Return [X, Y] of the center of cell containing provided text 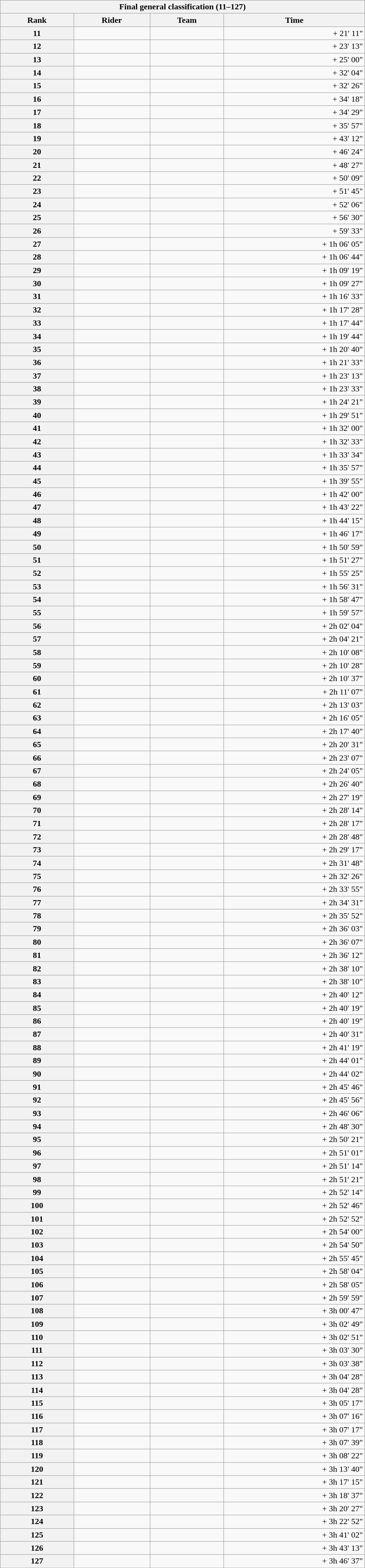
+ 2h 29' 17" [294, 850]
+ 2h 28' 17" [294, 824]
+ 35' 57" [294, 125]
+ 2h 33' 55" [294, 889]
76 [37, 889]
+ 3h 13' 40" [294, 1469]
54 [37, 600]
59 [37, 665]
85 [37, 1008]
95 [37, 1140]
+ 3h 08' 22" [294, 1456]
98 [37, 1179]
44 [37, 468]
+ 1h 19' 44" [294, 336]
126 [37, 1548]
+ 1h 17' 44" [294, 323]
+ 1h 51' 27" [294, 560]
65 [37, 744]
105 [37, 1271]
125 [37, 1535]
+ 3h 02' 49" [294, 1324]
+ 3h 20' 27" [294, 1508]
80 [37, 942]
+ 1h 23' 13" [294, 375]
+ 2h 46' 06" [294, 1113]
+ 59' 33" [294, 231]
+ 1h 39' 55" [294, 481]
+ 48' 27" [294, 165]
+ 2h 52' 46" [294, 1205]
Final general classification (11–127) [182, 7]
+ 3h 43' 13" [294, 1548]
+ 32' 26" [294, 86]
92 [37, 1100]
+ 56' 30" [294, 218]
67 [37, 771]
88 [37, 1048]
12 [37, 46]
+ 3h 41' 02" [294, 1535]
+ 51' 45" [294, 191]
122 [37, 1495]
60 [37, 679]
63 [37, 718]
+ 3h 03' 30" [294, 1350]
56 [37, 626]
119 [37, 1456]
+ 1h 50' 59" [294, 547]
+ 1h 09' 19" [294, 270]
+ 21' 11" [294, 33]
102 [37, 1232]
+ 2h 23' 07" [294, 758]
+ 2h 28' 14" [294, 810]
+ 1h 09' 27" [294, 283]
30 [37, 283]
+ 2h 13' 03" [294, 705]
21 [37, 165]
91 [37, 1087]
+ 34' 29" [294, 112]
+ 2h 16' 05" [294, 718]
112 [37, 1363]
+ 1h 06' 44" [294, 257]
+ 1h 58' 47" [294, 600]
+ 2h 54' 50" [294, 1245]
+ 2h 41' 19" [294, 1048]
39 [37, 402]
51 [37, 560]
50 [37, 547]
+ 2h 31' 48" [294, 863]
108 [37, 1311]
23 [37, 191]
+ 2h 58' 05" [294, 1285]
106 [37, 1285]
46 [37, 494]
87 [37, 1034]
+ 2h 20' 31" [294, 744]
+ 3h 07' 39" [294, 1443]
+ 1h 46' 17" [294, 534]
27 [37, 244]
114 [37, 1390]
117 [37, 1430]
94 [37, 1126]
+ 2h 36' 07" [294, 942]
18 [37, 125]
+ 1h 06' 05" [294, 244]
+ 3h 18' 37" [294, 1495]
+ 1h 55' 25" [294, 573]
61 [37, 692]
124 [37, 1522]
32 [37, 310]
+ 3h 07' 16" [294, 1416]
+ 2h 58' 04" [294, 1271]
16 [37, 99]
+ 1h 32' 00" [294, 428]
107 [37, 1298]
22 [37, 178]
+ 1h 21' 33" [294, 362]
+ 2h 51' 14" [294, 1166]
121 [37, 1482]
Time [294, 20]
15 [37, 86]
+ 2h 11' 07" [294, 692]
+ 2h 36' 03" [294, 929]
36 [37, 362]
68 [37, 784]
120 [37, 1469]
+ 34' 18" [294, 99]
69 [37, 797]
77 [37, 903]
+ 50' 09" [294, 178]
100 [37, 1205]
43 [37, 455]
Rider [112, 20]
58 [37, 652]
+ 2h 28' 48" [294, 837]
+ 2h 27' 19" [294, 797]
+ 3h 46' 37" [294, 1561]
+ 1h 33' 34" [294, 455]
+ 32' 04" [294, 73]
26 [37, 231]
115 [37, 1403]
127 [37, 1561]
64 [37, 731]
+ 2h 50' 21" [294, 1140]
+ 1h 32' 33" [294, 442]
31 [37, 297]
+ 2h 40' 12" [294, 995]
38 [37, 389]
+ 3h 00' 47" [294, 1311]
42 [37, 442]
+ 2h 32' 26" [294, 876]
+ 3h 17' 15" [294, 1482]
+ 46' 24" [294, 152]
+ 2h 04' 21" [294, 639]
89 [37, 1061]
+ 3h 22' 52" [294, 1522]
+ 2h 52' 14" [294, 1192]
11 [37, 33]
+ 2h 35' 52" [294, 916]
+ 25' 00" [294, 60]
17 [37, 112]
82 [37, 968]
+ 2h 51' 01" [294, 1153]
+ 1h 20' 40" [294, 349]
66 [37, 758]
52 [37, 573]
81 [37, 955]
+ 2h 44' 01" [294, 1061]
86 [37, 1021]
73 [37, 850]
+ 2h 52' 52" [294, 1218]
116 [37, 1416]
+ 1h 59' 57" [294, 613]
79 [37, 929]
78 [37, 916]
37 [37, 375]
+ 1h 29' 51" [294, 415]
101 [37, 1218]
+ 2h 48' 30" [294, 1126]
+ 1h 16' 33" [294, 297]
+ 3h 07' 17" [294, 1430]
34 [37, 336]
+ 1h 24' 21" [294, 402]
109 [37, 1324]
62 [37, 705]
47 [37, 507]
+ 3h 03' 38" [294, 1363]
+ 2h 36' 12" [294, 955]
+ 2h 54' 00" [294, 1232]
+ 2h 02' 04" [294, 626]
40 [37, 415]
83 [37, 981]
14 [37, 73]
49 [37, 534]
70 [37, 810]
+ 1h 23' 33" [294, 389]
97 [37, 1166]
+ 2h 45' 56" [294, 1100]
93 [37, 1113]
+ 2h 34' 31" [294, 903]
72 [37, 837]
99 [37, 1192]
29 [37, 270]
123 [37, 1508]
+ 43' 12" [294, 138]
+ 2h 55' 45" [294, 1258]
+ 2h 10' 37" [294, 679]
+ 1h 35' 57" [294, 468]
+ 3h 05' 17" [294, 1403]
+ 23' 13" [294, 46]
+ 2h 44' 02" [294, 1074]
103 [37, 1245]
+ 52' 06" [294, 205]
+ 1h 17' 28" [294, 310]
Team [187, 20]
35 [37, 349]
118 [37, 1443]
+ 2h 10' 28" [294, 665]
75 [37, 876]
13 [37, 60]
+ 2h 51' 21" [294, 1179]
96 [37, 1153]
24 [37, 205]
19 [37, 138]
+ 2h 45' 46" [294, 1087]
41 [37, 428]
74 [37, 863]
+ 1h 44' 15" [294, 520]
20 [37, 152]
104 [37, 1258]
57 [37, 639]
+ 2h 26' 40" [294, 784]
+ 2h 40' 31" [294, 1034]
+ 2h 17' 40" [294, 731]
55 [37, 613]
+ 3h 02' 51" [294, 1337]
110 [37, 1337]
+ 2h 24' 05" [294, 771]
113 [37, 1377]
25 [37, 218]
45 [37, 481]
84 [37, 995]
+ 1h 42' 00" [294, 494]
90 [37, 1074]
71 [37, 824]
111 [37, 1350]
+ 1h 43' 22" [294, 507]
+ 1h 56' 31" [294, 587]
+ 2h 10' 08" [294, 652]
28 [37, 257]
48 [37, 520]
33 [37, 323]
53 [37, 587]
+ 2h 59' 59" [294, 1298]
Rank [37, 20]
